Provide the [x, y] coordinate of the cell's center where the given text is located.  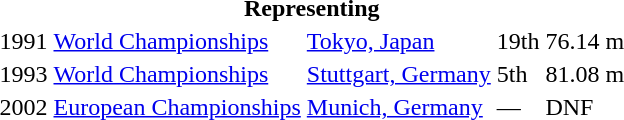
Stuttgart, Germany [398, 74]
5th [518, 74]
19th [518, 41]
Tokyo, Japan [398, 41]
